From the cell containing the given text, extract its center point as (x, y) coordinate. 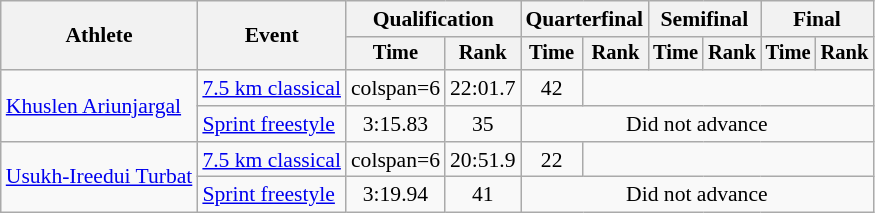
42 (551, 88)
22 (551, 160)
Final (817, 19)
Khuslen Ariunjargal (100, 106)
35 (482, 124)
Athlete (100, 36)
Usukh-Ireedui Turbat (100, 178)
Quarterfinal (584, 19)
3:15.83 (396, 124)
Qualification (434, 19)
22:01.7 (482, 88)
Event (272, 36)
41 (482, 195)
20:51.9 (482, 160)
Semifinal (704, 19)
3:19.94 (396, 195)
